Output the [x, y] coordinate of the center of the cell containing the given text.  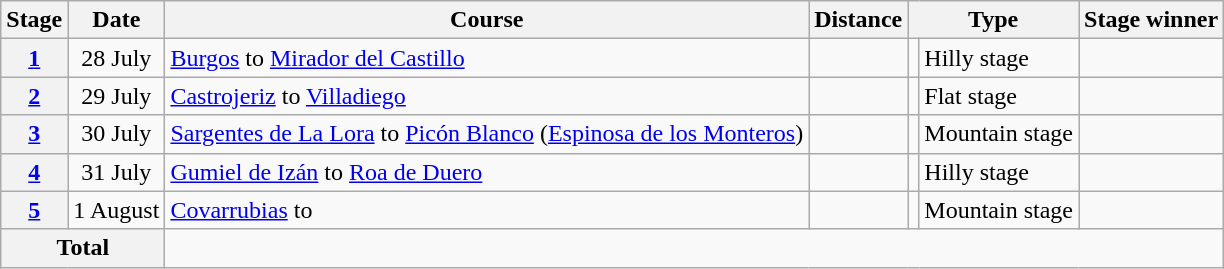
Gumiel de Izán to Roa de Duero [487, 172]
1 [34, 58]
3 [34, 134]
Burgos to Mirador del Castillo [487, 58]
Flat stage [999, 96]
Date [116, 20]
31 July [116, 172]
Covarrubias to [487, 210]
Castrojeriz to Villadiego [487, 96]
Stage winner [1152, 20]
4 [34, 172]
29 July [116, 96]
Sargentes de La Lora to Picón Blanco (Espinosa de los Monteros) [487, 134]
Stage [34, 20]
30 July [116, 134]
Course [487, 20]
Total [83, 248]
1 August [116, 210]
5 [34, 210]
2 [34, 96]
28 July [116, 58]
Distance [858, 20]
Type [994, 20]
